Output the (x, y) coordinate of the center of the cell containing the given text.  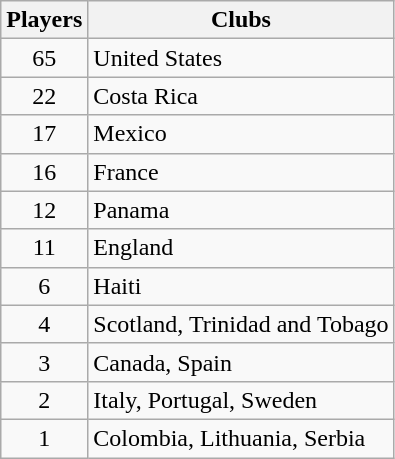
England (241, 248)
17 (44, 134)
Mexico (241, 134)
2 (44, 400)
16 (44, 172)
22 (44, 96)
Canada, Spain (241, 362)
6 (44, 286)
Costa Rica (241, 96)
3 (44, 362)
Colombia, Lithuania, Serbia (241, 438)
Italy, Portugal, Sweden (241, 400)
Players (44, 20)
4 (44, 324)
France (241, 172)
Panama (241, 210)
Scotland, Trinidad and Tobago (241, 324)
1 (44, 438)
United States (241, 58)
Clubs (241, 20)
65 (44, 58)
11 (44, 248)
12 (44, 210)
Haiti (241, 286)
